Return [X, Y] of the center of cell containing provided text 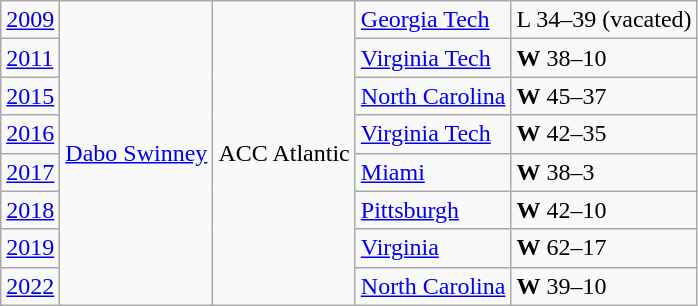
W 45–37 [604, 96]
Miami [433, 172]
2022 [30, 286]
Virginia [433, 248]
W 42–10 [604, 210]
L 34–39 (vacated) [604, 20]
Georgia Tech [433, 20]
2016 [30, 134]
2019 [30, 248]
Pittsburgh [433, 210]
Dabo Swinney [136, 153]
2011 [30, 58]
2009 [30, 20]
ACC Atlantic [284, 153]
W 39–10 [604, 286]
W 38–10 [604, 58]
W 38–3 [604, 172]
W 62–17 [604, 248]
W 42–35 [604, 134]
2017 [30, 172]
2015 [30, 96]
2018 [30, 210]
